Provide the [x, y] coordinate of the cell's center where the given text is located.  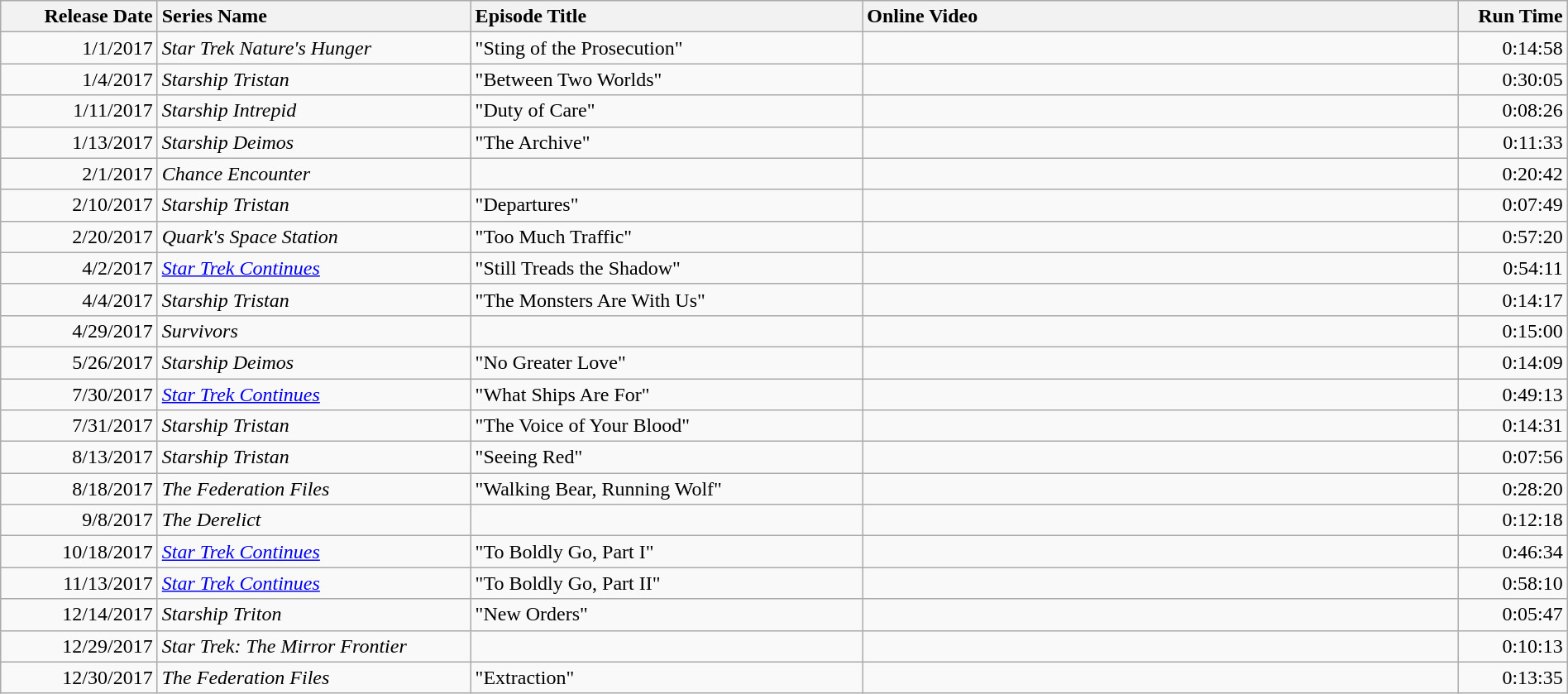
1/1/2017 [79, 48]
Quark's Space Station [314, 237]
0:07:56 [1513, 457]
0:46:34 [1513, 552]
Star Trek Nature's Hunger [314, 48]
"Duty of Care" [667, 111]
10/18/2017 [79, 552]
Star Trek: The Mirror Frontier [314, 646]
0:14:09 [1513, 362]
1/13/2017 [79, 142]
0:49:13 [1513, 395]
8/13/2017 [79, 457]
The Derelict [314, 520]
0:14:17 [1513, 299]
"The Archive" [667, 142]
"Still Treads the Shadow" [667, 268]
4/2/2017 [79, 268]
4/4/2017 [79, 299]
0:13:35 [1513, 677]
"Sting of the Prosecution" [667, 48]
"To Boldly Go, Part II" [667, 583]
Survivors [314, 331]
12/30/2017 [79, 677]
"Departures" [667, 205]
Series Name [314, 17]
11/13/2017 [79, 583]
0:15:00 [1513, 331]
"To Boldly Go, Part I" [667, 552]
Chance Encounter [314, 174]
Starship Intrepid [314, 111]
7/31/2017 [79, 426]
7/30/2017 [79, 395]
12/14/2017 [79, 615]
2/20/2017 [79, 237]
"The Monsters Are With Us" [667, 299]
"The Voice of Your Blood" [667, 426]
0:12:18 [1513, 520]
"New Orders" [667, 615]
"No Greater Love" [667, 362]
8/18/2017 [79, 489]
4/29/2017 [79, 331]
Run Time [1513, 17]
0:08:26 [1513, 111]
0:57:20 [1513, 237]
0:54:11 [1513, 268]
0:07:49 [1513, 205]
0:58:10 [1513, 583]
"What Ships Are For" [667, 395]
"Seeing Red" [667, 457]
"Walking Bear, Running Wolf" [667, 489]
9/8/2017 [79, 520]
0:11:33 [1513, 142]
0:20:42 [1513, 174]
0:28:20 [1513, 489]
1/11/2017 [79, 111]
12/29/2017 [79, 646]
2/1/2017 [79, 174]
"Too Much Traffic" [667, 237]
0:10:13 [1513, 646]
Starship Triton [314, 615]
0:30:05 [1513, 79]
Release Date [79, 17]
"Between Two Worlds" [667, 79]
Online Video [1160, 17]
0:14:58 [1513, 48]
0:14:31 [1513, 426]
5/26/2017 [79, 362]
0:05:47 [1513, 615]
2/10/2017 [79, 205]
Episode Title [667, 17]
1/4/2017 [79, 79]
"Extraction" [667, 677]
